Identify which cell holds the provided text, then report its (X, Y) central coordinate. 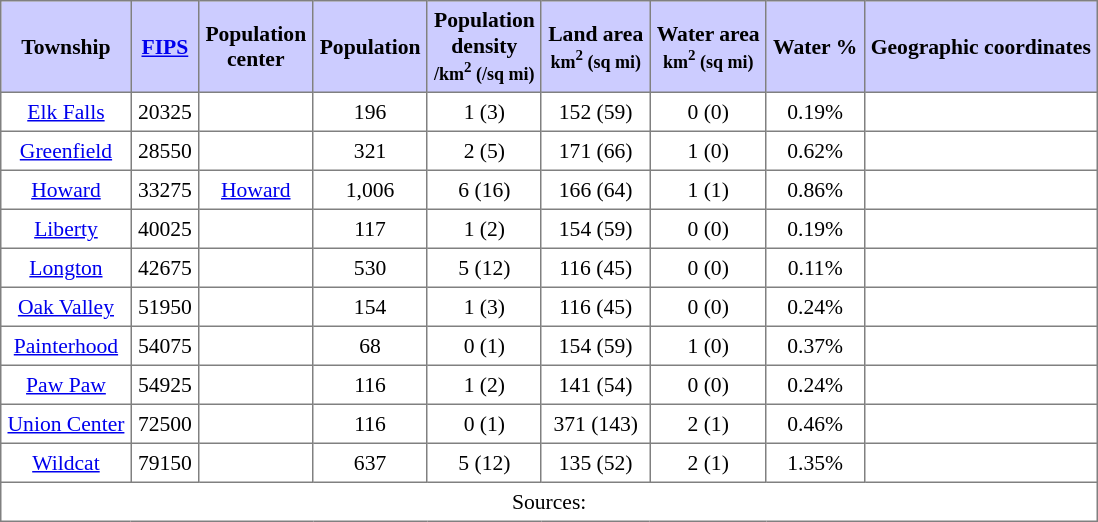
54925 (164, 384)
0.37% (815, 346)
Paw Paw (66, 384)
42675 (164, 268)
Population (370, 47)
Water areakm2 (sq mi) (708, 47)
154 (370, 306)
171 (66) (595, 150)
Populationcenter (256, 47)
530 (370, 268)
Township (66, 47)
Geographic coordinates (981, 47)
79150 (164, 462)
72500 (164, 424)
33275 (164, 190)
321 (370, 150)
Greenfield (66, 150)
371 (143) (595, 424)
0.86% (815, 190)
152 (59) (595, 112)
51950 (164, 306)
Wildcat (66, 462)
135 (52) (595, 462)
68 (370, 346)
Union Center (66, 424)
Sources: (550, 502)
Oak Valley (66, 306)
40025 (164, 228)
Elk Falls (66, 112)
Populationdensity/km2 (/sq mi) (484, 47)
2 (5) (484, 150)
0.11% (815, 268)
Land areakm2 (sq mi) (595, 47)
1.35% (815, 462)
Painterhood (66, 346)
20325 (164, 112)
FIPS (164, 47)
Longton (66, 268)
141 (54) (595, 384)
117 (370, 228)
1 (1) (708, 190)
28550 (164, 150)
637 (370, 462)
196 (370, 112)
0.46% (815, 424)
Water % (815, 47)
1,006 (370, 190)
166 (64) (595, 190)
54075 (164, 346)
Liberty (66, 228)
6 (16) (484, 190)
0.62% (815, 150)
